Identify which cell holds the provided text, then report its (X, Y) central coordinate. 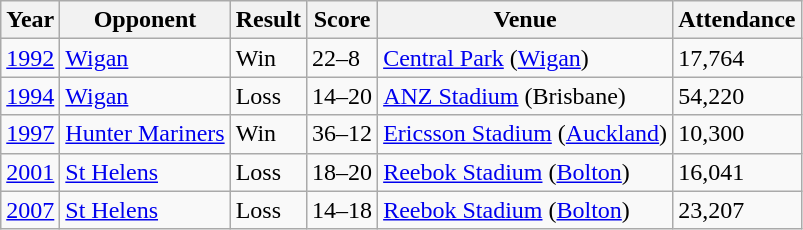
Hunter Mariners (145, 134)
Result (268, 20)
54,220 (737, 96)
14–18 (342, 210)
16,041 (737, 172)
Ericsson Stadium (Auckland) (526, 134)
14–20 (342, 96)
Year (30, 20)
23,207 (737, 210)
18–20 (342, 172)
Opponent (145, 20)
2007 (30, 210)
Score (342, 20)
Venue (526, 20)
36–12 (342, 134)
10,300 (737, 134)
Central Park (Wigan) (526, 58)
1997 (30, 134)
22–8 (342, 58)
17,764 (737, 58)
1994 (30, 96)
1992 (30, 58)
Attendance (737, 20)
2001 (30, 172)
ANZ Stadium (Brisbane) (526, 96)
